Determine the (X, Y) coordinate at the center of the cell enclosing the given text.  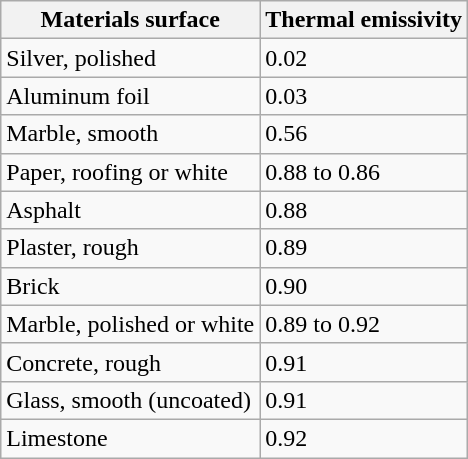
0.56 (364, 134)
0.92 (364, 438)
Limestone (130, 438)
Marble, polished or white (130, 324)
Thermal emissivity (364, 20)
Paper, roofing or white (130, 172)
Glass, smooth (uncoated) (130, 400)
0.88 (364, 210)
0.88 to 0.86 (364, 172)
0.02 (364, 58)
Concrete, rough (130, 362)
Asphalt (130, 210)
0.03 (364, 96)
Brick (130, 286)
Marble, smooth (130, 134)
Materials surface (130, 20)
Plaster, rough (130, 248)
Silver, polished (130, 58)
0.89 to 0.92 (364, 324)
0.89 (364, 248)
Aluminum foil (130, 96)
0.90 (364, 286)
